Provide the (X, Y) coordinate of the cell's center where the given text is located.  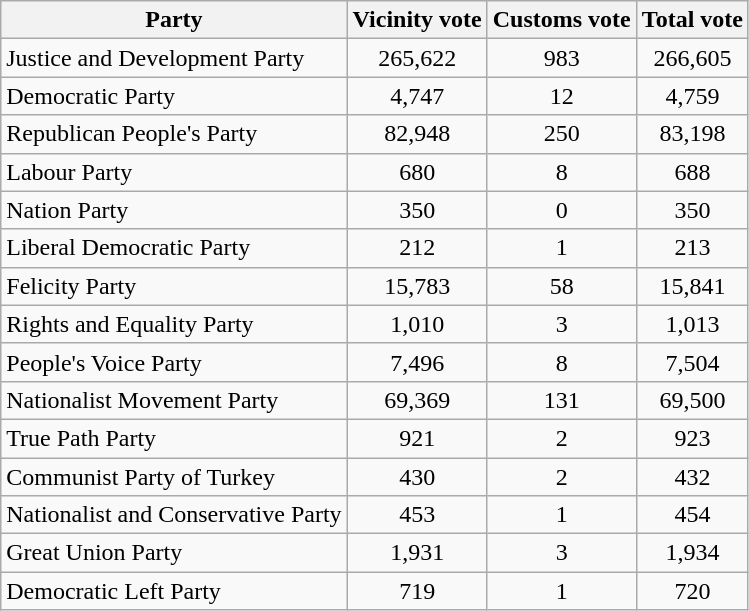
453 (417, 515)
Total vote (692, 20)
212 (417, 248)
69,500 (692, 400)
983 (562, 58)
Rights and Equality Party (174, 324)
454 (692, 515)
15,841 (692, 286)
Liberal Democratic Party (174, 248)
83,198 (692, 134)
Party (174, 20)
People's Voice Party (174, 362)
1,931 (417, 553)
Vicinity vote (417, 20)
15,783 (417, 286)
True Path Party (174, 438)
Customs vote (562, 20)
250 (562, 134)
213 (692, 248)
1,934 (692, 553)
719 (417, 591)
Republican People's Party (174, 134)
4,759 (692, 96)
680 (417, 172)
7,496 (417, 362)
58 (562, 286)
Justice and Development Party (174, 58)
0 (562, 210)
Great Union Party (174, 553)
921 (417, 438)
1,010 (417, 324)
Labour Party (174, 172)
430 (417, 477)
432 (692, 477)
Felicity Party (174, 286)
Nation Party (174, 210)
Nationalist Movement Party (174, 400)
69,369 (417, 400)
266,605 (692, 58)
82,948 (417, 134)
4,747 (417, 96)
265,622 (417, 58)
131 (562, 400)
Nationalist and Conservative Party (174, 515)
923 (692, 438)
720 (692, 591)
688 (692, 172)
Communist Party of Turkey (174, 477)
Democratic Party (174, 96)
7,504 (692, 362)
12 (562, 96)
Democratic Left Party (174, 591)
1,013 (692, 324)
